Locate the cell with the specified text and output its (X, Y) center coordinate. 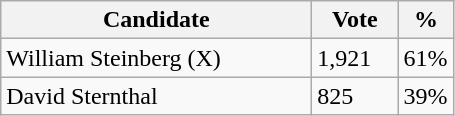
William Steinberg (X) (156, 58)
David Sternthal (156, 96)
Vote (355, 20)
825 (355, 96)
% (426, 20)
Candidate (156, 20)
39% (426, 96)
1,921 (355, 58)
61% (426, 58)
